Return (x, y) of the center of cell containing provided text 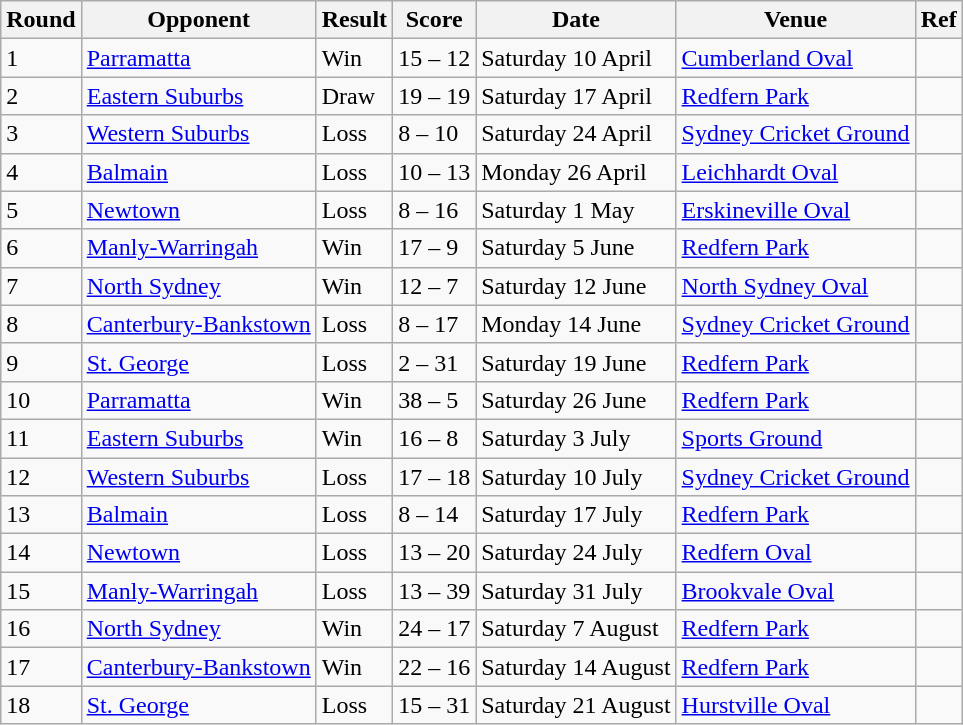
Ref (938, 20)
17 – 9 (434, 248)
5 (41, 210)
14 (41, 553)
Cumberland Oval (796, 58)
Saturday 10 April (576, 58)
9 (41, 362)
13 (41, 515)
Score (434, 20)
Draw (354, 96)
Saturday 31 July (576, 591)
8 (41, 324)
Saturday 24 July (576, 553)
North Sydney Oval (796, 286)
Saturday 17 July (576, 515)
10 (41, 400)
Saturday 26 June (576, 400)
12 (41, 477)
Saturday 12 June (576, 286)
Monday 26 April (576, 172)
Opponent (198, 20)
13 – 20 (434, 553)
Monday 14 June (576, 324)
8 – 16 (434, 210)
Result (354, 20)
1 (41, 58)
Leichhardt Oval (796, 172)
Erskineville Oval (796, 210)
Saturday 5 June (576, 248)
17 – 18 (434, 477)
4 (41, 172)
8 – 14 (434, 515)
Saturday 10 July (576, 477)
2 (41, 96)
15 (41, 591)
13 – 39 (434, 591)
Redfern Oval (796, 553)
15 – 31 (434, 705)
Saturday 7 August (576, 629)
8 – 10 (434, 134)
7 (41, 286)
10 – 13 (434, 172)
Saturday 17 April (576, 96)
18 (41, 705)
12 – 7 (434, 286)
Hurstville Oval (796, 705)
Saturday 14 August (576, 667)
2 – 31 (434, 362)
6 (41, 248)
Sports Ground (796, 438)
11 (41, 438)
Saturday 21 August (576, 705)
38 – 5 (434, 400)
16 – 8 (434, 438)
24 – 17 (434, 629)
19 – 19 (434, 96)
16 (41, 629)
Venue (796, 20)
Saturday 1 May (576, 210)
17 (41, 667)
Saturday 19 June (576, 362)
Saturday 3 July (576, 438)
8 – 17 (434, 324)
22 – 16 (434, 667)
Brookvale Oval (796, 591)
Saturday 24 April (576, 134)
Round (41, 20)
Date (576, 20)
15 – 12 (434, 58)
3 (41, 134)
